Extract the [X, Y] coordinate from the center of the cell holding the provided text.  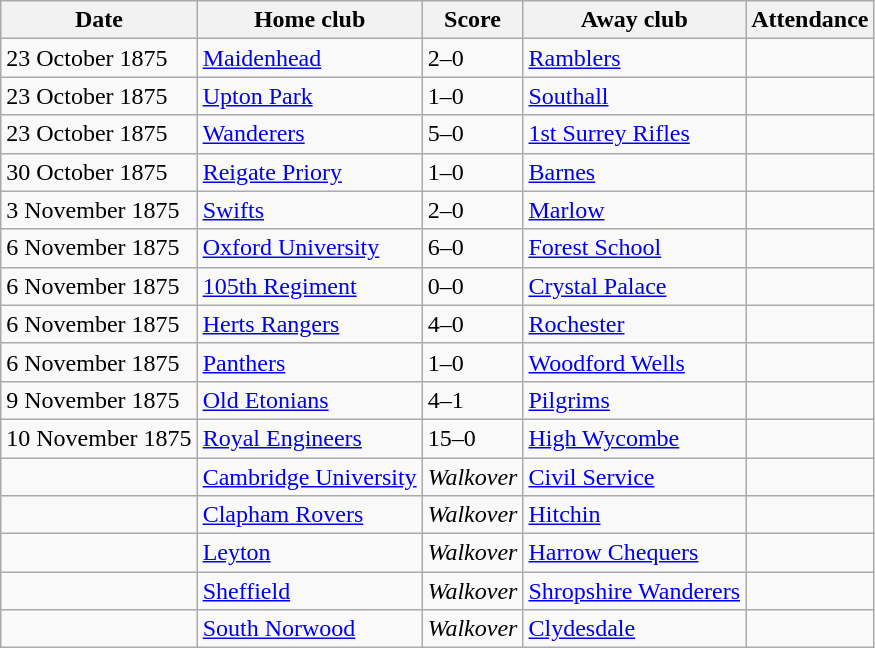
Wanderers [310, 134]
15–0 [472, 438]
0–0 [472, 286]
High Wycombe [634, 438]
Civil Service [634, 477]
Leyton [310, 553]
Herts Rangers [310, 324]
Panthers [310, 362]
Date [99, 20]
4–0 [472, 324]
Ramblers [634, 58]
Rochester [634, 324]
South Norwood [310, 629]
Pilgrims [634, 400]
Oxford University [310, 248]
Upton Park [310, 96]
Royal Engineers [310, 438]
9 November 1875 [99, 400]
Swifts [310, 210]
Marlow [634, 210]
10 November 1875 [99, 438]
Attendance [810, 20]
6–0 [472, 248]
Away club [634, 20]
Clydesdale [634, 629]
1st Surrey Rifles [634, 134]
Home club [310, 20]
30 October 1875 [99, 172]
105th Regiment [310, 286]
Harrow Chequers [634, 553]
Barnes [634, 172]
Score [472, 20]
Cambridge University [310, 477]
4–1 [472, 400]
Hitchin [634, 515]
Crystal Palace [634, 286]
Reigate Priory [310, 172]
Maidenhead [310, 58]
Southall [634, 96]
Woodford Wells [634, 362]
Sheffield [310, 591]
Shropshire Wanderers [634, 591]
3 November 1875 [99, 210]
Clapham Rovers [310, 515]
5–0 [472, 134]
Old Etonians [310, 400]
Forest School [634, 248]
